Scan for the cell matching the given text and deliver its (x, y) coordinate at center. 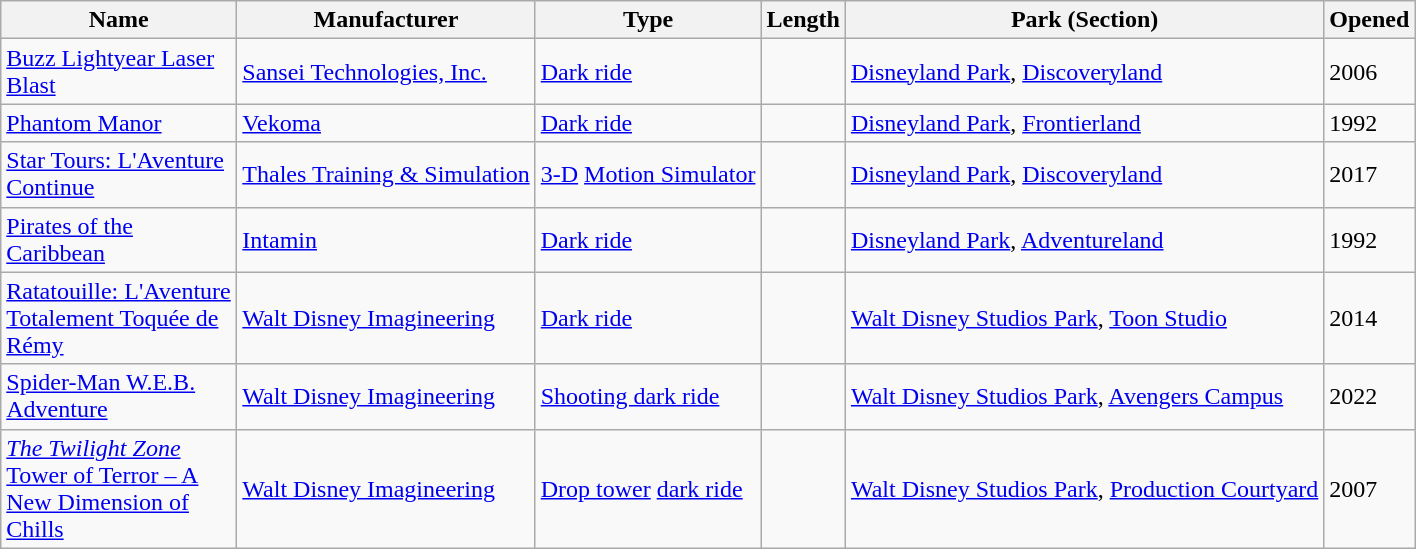
Name (119, 20)
Walt Disney Studios Park, Toon Studio (1084, 318)
Type (648, 20)
Length (803, 20)
Park (Section) (1084, 20)
Sansei Technologies, Inc. (386, 72)
Intamin (386, 240)
Star Tours: L'Aventure Continue (119, 174)
Opened (1370, 20)
Walt Disney Studios Park, Avengers Campus (1084, 396)
Ratatouille: L'Aventure Totalement Toquée de Rémy (119, 318)
2006 (1370, 72)
Thales Training & Simulation (386, 174)
Disneyland Park, Adventureland (1084, 240)
Drop tower dark ride (648, 488)
Pirates of the Caribbean (119, 240)
Spider-Man W.E.B. Adventure (119, 396)
The Twilight Zone Tower of Terror – A New Dimension of Chills (119, 488)
3-D Motion Simulator (648, 174)
2007 (1370, 488)
2017 (1370, 174)
2014 (1370, 318)
Shooting dark ride (648, 396)
Disneyland Park, Frontierland (1084, 123)
2022 (1370, 396)
Vekoma (386, 123)
Walt Disney Studios Park, Production Courtyard (1084, 488)
Buzz Lightyear Laser Blast (119, 72)
Manufacturer (386, 20)
Phantom Manor (119, 123)
